Find where the given text appears and provide that cell's center as [X, Y] coordinate. 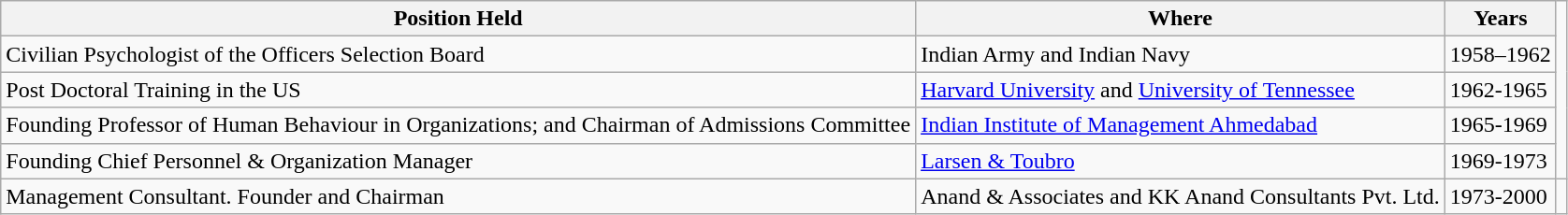
Where [1181, 19]
1962-1965 [1501, 90]
Larsen & Toubro [1181, 161]
Founding Chief Personnel & Organization Manager [458, 161]
1965-1969 [1501, 125]
Management Consultant. Founder and Chairman [458, 196]
1958–1962 [1501, 54]
Indian Institute of Management Ahmedabad [1181, 125]
Years [1501, 19]
Harvard University and University of Tennessee [1181, 90]
1969-1973 [1501, 161]
Post Doctoral Training in the US [458, 90]
Founding Professor of Human Behaviour in Organizations; and Chairman of Admissions Committee [458, 125]
Position Held [458, 19]
Indian Army and Indian Navy [1181, 54]
1973-2000 [1501, 196]
Civilian Psychologist of the Officers Selection Board [458, 54]
Anand & Associates and KK Anand Consultants Pvt. Ltd. [1181, 196]
